Return the (x, y) coordinate for the center point of the cell that contains the specified text.  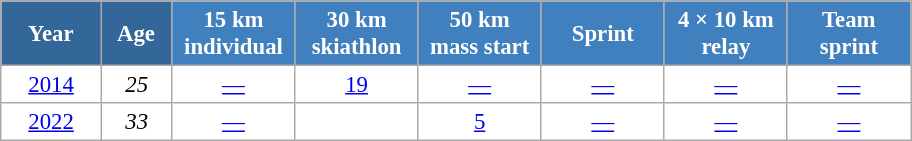
Sprint (602, 34)
30 km skiathlon (356, 34)
Age (136, 34)
25 (136, 85)
2014 (52, 85)
50 km mass start (480, 34)
5 (480, 122)
15 km individual (234, 34)
33 (136, 122)
19 (356, 85)
Year (52, 34)
4 × 10 km relay (726, 34)
Team sprint (848, 34)
2022 (52, 122)
